Find where the given text appears and provide that cell's center as [X, Y] coordinate. 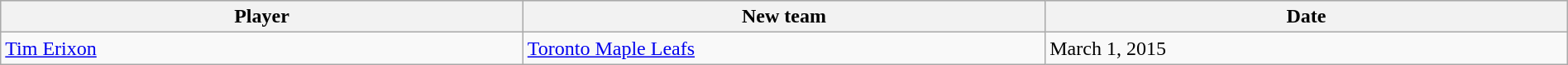
March 1, 2015 [1307, 48]
Date [1307, 17]
Toronto Maple Leafs [784, 48]
Player [262, 17]
New team [784, 17]
Tim Erixon [262, 48]
